Return the (x, y) coordinate for the center point of the cell that contains the specified text.  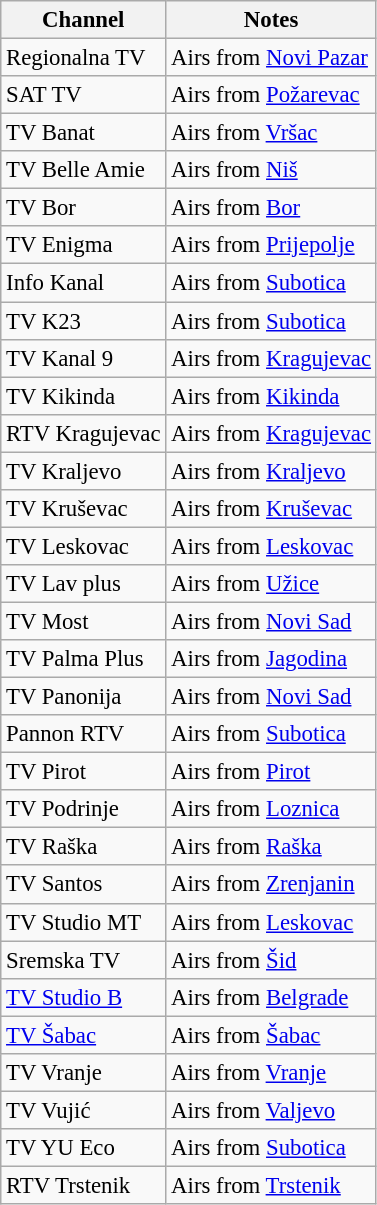
Airs from Kruševac (272, 509)
TV Vranje (84, 1073)
TV Leskovac (84, 546)
Airs from Raška (272, 847)
Airs from Šabac (272, 1035)
TV Pirot (84, 772)
Airs from Vršac (272, 133)
TV Studio B (84, 997)
Airs from Šid (272, 960)
Airs from Bor (272, 208)
TV Most (84, 621)
Airs from Pirot (272, 772)
TV Bor (84, 208)
TV Šabac (84, 1035)
TV Kruševac (84, 509)
Regionalna TV (84, 58)
Airs from Požarevac (272, 95)
Airs from Kikinda (272, 396)
Pannon RTV (84, 734)
Airs from Novi Pazar (272, 58)
TV Belle Amie (84, 170)
TV Panonija (84, 697)
TV Lav plus (84, 584)
Airs from Zrenjanin (272, 885)
RTV Kragujevac (84, 433)
Airs from Belgrade (272, 997)
TV Kraljevo (84, 471)
Airs from Kraljevo (272, 471)
Airs from Trstenik (272, 1185)
TV K23 (84, 321)
Channel (84, 20)
TV Enigma (84, 245)
TV Studio MT (84, 922)
TV Vujić (84, 1110)
TV Banat (84, 133)
SAT TV (84, 95)
Airs from Niš (272, 170)
Airs from Jagodina (272, 659)
TV YU Eco (84, 1148)
RTV Trstenik (84, 1185)
Airs from Prijepolje (272, 245)
Airs from Valjevo (272, 1110)
Sremska TV (84, 960)
TV Kikinda (84, 396)
Airs from Loznica (272, 809)
Airs from Vranje (272, 1073)
Info Kanal (84, 283)
TV Santos (84, 885)
TV Kanal 9 (84, 358)
Airs from Užice (272, 584)
TV Palma Plus (84, 659)
TV Podrinje (84, 809)
TV Raška (84, 847)
Notes (272, 20)
